Scan for the cell matching the given text and deliver its (x, y) coordinate at center. 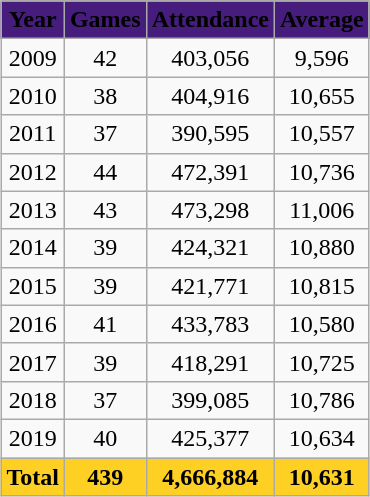
Attendance (210, 20)
2019 (33, 438)
4,666,884 (210, 477)
2015 (33, 286)
425,377 (210, 438)
Total (33, 477)
2014 (33, 248)
2011 (33, 134)
418,291 (210, 362)
10,557 (322, 134)
10,786 (322, 400)
Games (105, 20)
424,321 (210, 248)
10,815 (322, 286)
2018 (33, 400)
10,725 (322, 362)
399,085 (210, 400)
421,771 (210, 286)
44 (105, 172)
10,634 (322, 438)
2010 (33, 96)
2013 (33, 210)
472,391 (210, 172)
403,056 (210, 58)
2009 (33, 58)
10,631 (322, 477)
433,783 (210, 324)
Average (322, 20)
404,916 (210, 96)
473,298 (210, 210)
439 (105, 477)
42 (105, 58)
Year (33, 20)
40 (105, 438)
10,880 (322, 248)
2012 (33, 172)
38 (105, 96)
10,580 (322, 324)
9,596 (322, 58)
2017 (33, 362)
10,655 (322, 96)
390,595 (210, 134)
11,006 (322, 210)
43 (105, 210)
2016 (33, 324)
41 (105, 324)
10,736 (322, 172)
